Find where the given text appears and provide that cell's center as [x, y] coordinate. 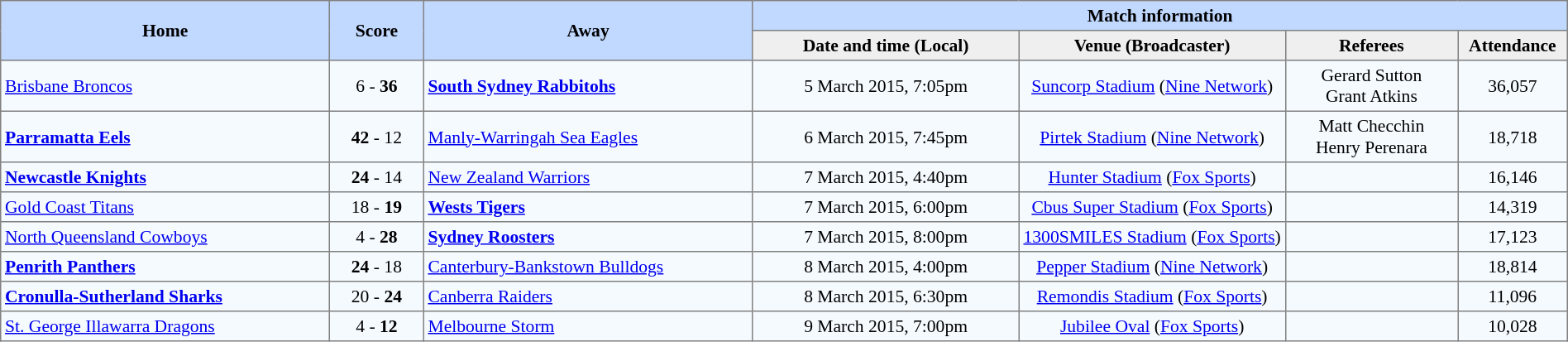
Gold Coast Titans [165, 207]
Remondis Stadium (Fox Sports) [1152, 296]
Brisbane Broncos [165, 86]
11,096 [1513, 296]
Cronulla-Sutherland Sharks [165, 296]
Date and time (Local) [886, 46]
Melbourne Storm [588, 326]
7 March 2015, 4:40pm [886, 177]
42 - 12 [377, 137]
9 March 2015, 7:00pm [886, 326]
Newcastle Knights [165, 177]
Score [377, 31]
8 March 2015, 4:00pm [886, 267]
Canberra Raiders [588, 296]
4 - 28 [377, 237]
24 - 14 [377, 177]
Canterbury-Bankstown Bulldogs [588, 267]
North Queensland Cowboys [165, 237]
20 - 24 [377, 296]
7 March 2015, 8:00pm [886, 237]
36,057 [1513, 86]
South Sydney Rabbitohs [588, 86]
18 - 19 [377, 207]
Jubilee Oval (Fox Sports) [1152, 326]
8 March 2015, 6:30pm [886, 296]
Referees [1371, 46]
5 March 2015, 7:05pm [886, 86]
Venue (Broadcaster) [1152, 46]
6 - 36 [377, 86]
Gerard SuttonGrant Atkins [1371, 86]
Away [588, 31]
Suncorp Stadium (Nine Network) [1152, 86]
6 March 2015, 7:45pm [886, 137]
17,123 [1513, 237]
Match information [1159, 16]
10,028 [1513, 326]
Sydney Roosters [588, 237]
18,814 [1513, 267]
St. George Illawarra Dragons [165, 326]
Manly-Warringah Sea Eagles [588, 137]
Pirtek Stadium (Nine Network) [1152, 137]
7 March 2015, 6:00pm [886, 207]
New Zealand Warriors [588, 177]
Cbus Super Stadium (Fox Sports) [1152, 207]
Wests Tigers [588, 207]
24 - 18 [377, 267]
Hunter Stadium (Fox Sports) [1152, 177]
14,319 [1513, 207]
4 - 12 [377, 326]
Attendance [1513, 46]
Matt ChecchinHenry Perenara [1371, 137]
Penrith Panthers [165, 267]
16,146 [1513, 177]
Parramatta Eels [165, 137]
Pepper Stadium (Nine Network) [1152, 267]
1300SMILES Stadium (Fox Sports) [1152, 237]
Home [165, 31]
18,718 [1513, 137]
